Find where the given text appears and provide that cell's center as (X, Y) coordinate. 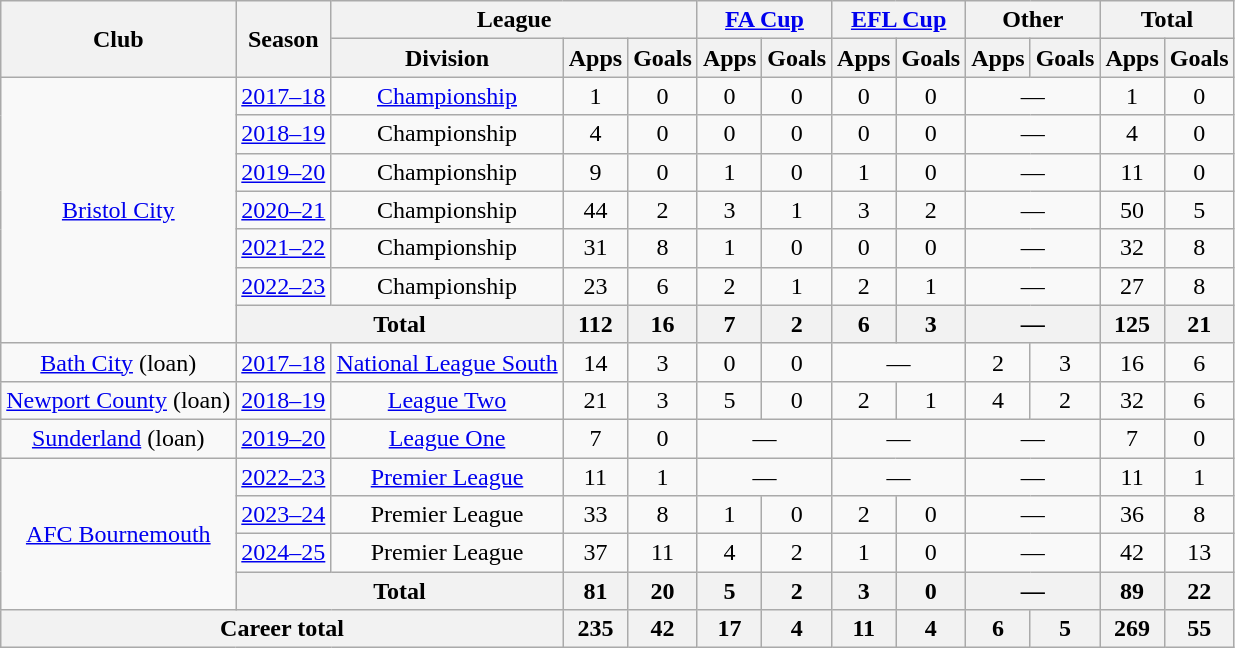
269 (1132, 629)
17 (729, 629)
9 (595, 172)
112 (595, 324)
125 (1132, 324)
Club (118, 39)
League One (447, 438)
Sunderland (loan) (118, 438)
20 (663, 591)
55 (1199, 629)
235 (595, 629)
Other (1033, 20)
33 (595, 515)
50 (1132, 210)
22 (1199, 591)
31 (595, 248)
Bristol City (118, 210)
2024–25 (284, 553)
81 (595, 591)
2023–24 (284, 515)
Newport County (loan) (118, 400)
League Two (447, 400)
2020–21 (284, 210)
National League South (447, 362)
League (514, 20)
36 (1132, 515)
Bath City (loan) (118, 362)
27 (1132, 286)
23 (595, 286)
EFL Cup (899, 20)
Career total (282, 629)
89 (1132, 591)
2021–22 (284, 248)
AFC Bournemouth (118, 534)
13 (1199, 553)
Season (284, 39)
14 (595, 362)
Division (447, 58)
FA Cup (764, 20)
44 (595, 210)
37 (595, 553)
